Find where the given text appears and provide that cell's center as (x, y) coordinate. 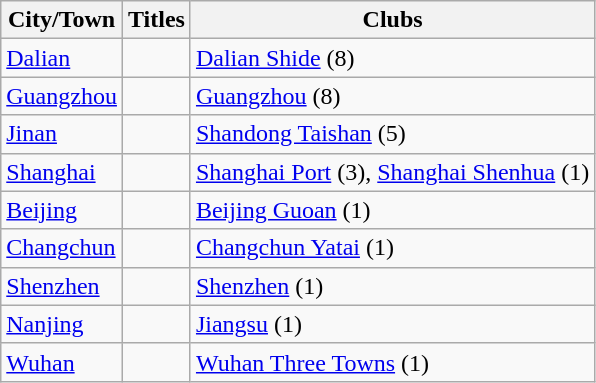
Wuhan Three Towns (1) (392, 362)
Nanjing (62, 324)
Jinan (62, 134)
Shenzhen (1) (392, 286)
Changchun Yatai (1) (392, 248)
Dalian (62, 58)
Guangzhou (62, 96)
City/Town (62, 20)
Changchun (62, 248)
Shandong Taishan (5) (392, 134)
Guangzhou (8) (392, 96)
Titles (156, 20)
Shanghai (62, 172)
Jiangsu (1) (392, 324)
Dalian Shide (8) (392, 58)
Shanghai Port (3), Shanghai Shenhua (1) (392, 172)
Clubs (392, 20)
Wuhan (62, 362)
Beijing Guoan (1) (392, 210)
Beijing (62, 210)
Shenzhen (62, 286)
